Return the (x, y) coordinate for the center point of the cell that contains the specified text.  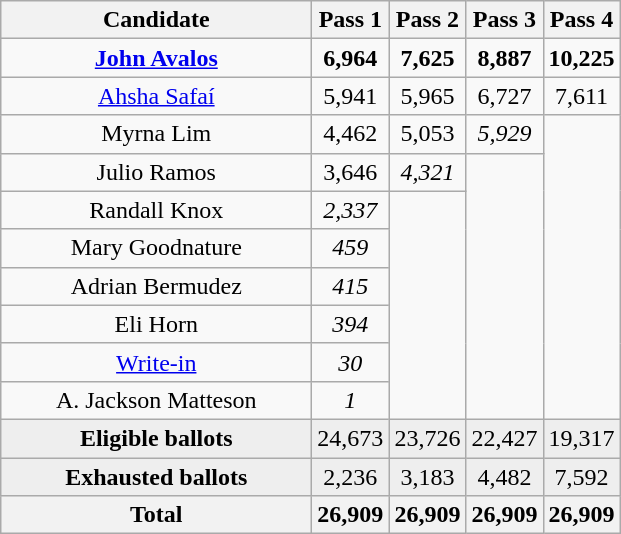
Mary Goodnature (156, 248)
8,887 (504, 58)
19,317 (582, 438)
4,321 (428, 172)
5,929 (504, 134)
Adrian Bermudez (156, 286)
Myrna Lim (156, 134)
Pass 3 (504, 20)
A. Jackson Matteson (156, 400)
Pass 1 (350, 20)
Eli Horn (156, 324)
5,053 (428, 134)
Pass 4 (582, 20)
5,965 (428, 96)
7,611 (582, 96)
Pass 2 (428, 20)
6,727 (504, 96)
394 (350, 324)
2,236 (350, 477)
22,427 (504, 438)
Eligible ballots (156, 438)
4,462 (350, 134)
Candidate (156, 20)
6,964 (350, 58)
7,592 (582, 477)
John Avalos (156, 58)
Total (156, 515)
2,337 (350, 210)
24,673 (350, 438)
Write-in (156, 362)
10,225 (582, 58)
Ahsha Safaí (156, 96)
30 (350, 362)
3,183 (428, 477)
Exhausted ballots (156, 477)
459 (350, 248)
1 (350, 400)
Randall Knox (156, 210)
5,941 (350, 96)
7,625 (428, 58)
Julio Ramos (156, 172)
3,646 (350, 172)
4,482 (504, 477)
415 (350, 286)
23,726 (428, 438)
